Return [x, y] of the center of cell containing provided text 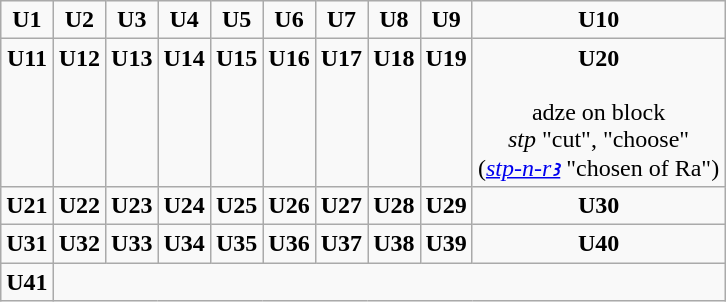
U33 [132, 243]
U36 [289, 243]
U15 [236, 113]
U1 [27, 20]
U18 [394, 113]
U24 [184, 205]
U13 [132, 113]
U34 [184, 243]
U16 [289, 113]
U19 [446, 113]
U41 [27, 281]
U25 [236, 205]
U31 [27, 243]
U40 [598, 243]
U2 [79, 20]
U17 [341, 113]
U37 [341, 243]
U9 [446, 20]
U28 [394, 205]
U12 [79, 113]
U22 [79, 205]
U38 [394, 243]
U14 [184, 113]
U11 [27, 113]
U8 [394, 20]
U21 [27, 205]
U35 [236, 243]
U26 [289, 205]
U23 [132, 205]
U32 [79, 243]
U3 [132, 20]
U27 [341, 205]
U7 [341, 20]
U5 [236, 20]
U4 [184, 20]
U20adze on blockstp "cut", "choose"(stp-n-rꜣ "chosen of Ra") [598, 113]
U6 [289, 20]
U10 [598, 20]
U29 [446, 205]
U30 [598, 205]
U39 [446, 243]
